Scan for the cell matching the given text and deliver its [x, y] coordinate at center. 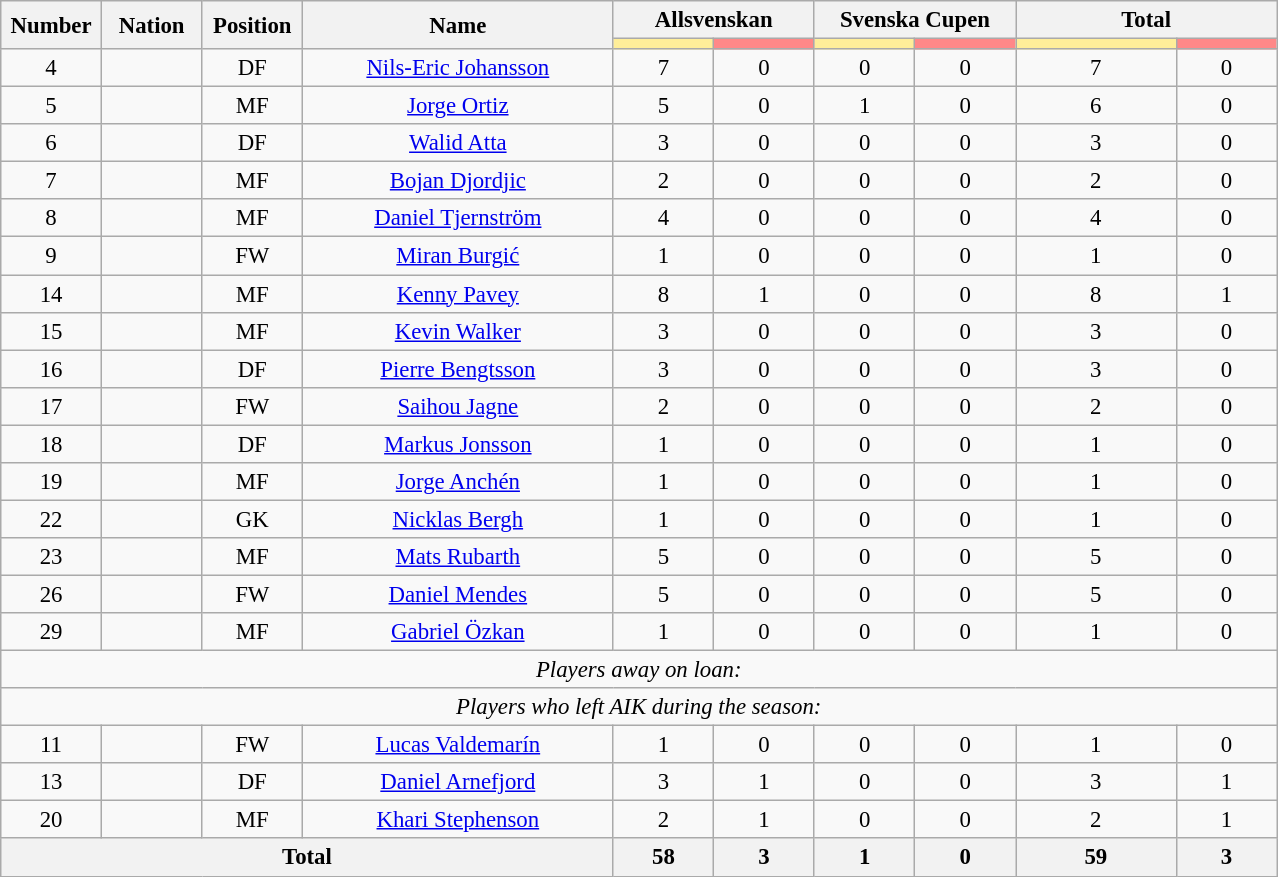
11 [52, 745]
Lucas Valdemarín [458, 745]
Gabriel Özkan [458, 632]
Number [52, 25]
Markus Jonsson [458, 444]
23 [52, 557]
Position [252, 25]
Khari Stephenson [458, 820]
Jorge Ortiz [458, 106]
Name [458, 25]
Nicklas Bergh [458, 519]
Nils-Eric Johansson [458, 68]
59 [1096, 858]
13 [52, 782]
Pierre Bengtsson [458, 369]
Players who left AIK during the season: [639, 707]
Kevin Walker [458, 331]
15 [52, 331]
Walid Atta [458, 143]
19 [52, 482]
Daniel Mendes [458, 594]
Daniel Tjernström [458, 219]
Players away on loan: [639, 670]
Saihou Jagne [458, 406]
Jorge Anchén [458, 482]
26 [52, 594]
58 [664, 858]
Svenska Cupen [914, 20]
9 [52, 256]
20 [52, 820]
16 [52, 369]
Kenny Pavey [458, 294]
29 [52, 632]
14 [52, 294]
Miran Burgić [458, 256]
22 [52, 519]
Mats Rubarth [458, 557]
Bojan Djordjic [458, 181]
Daniel Arnefjord [458, 782]
18 [52, 444]
Nation [152, 25]
GK [252, 519]
Allsvenskan [714, 20]
17 [52, 406]
